Identify which cell holds the provided text, then report its [X, Y] central coordinate. 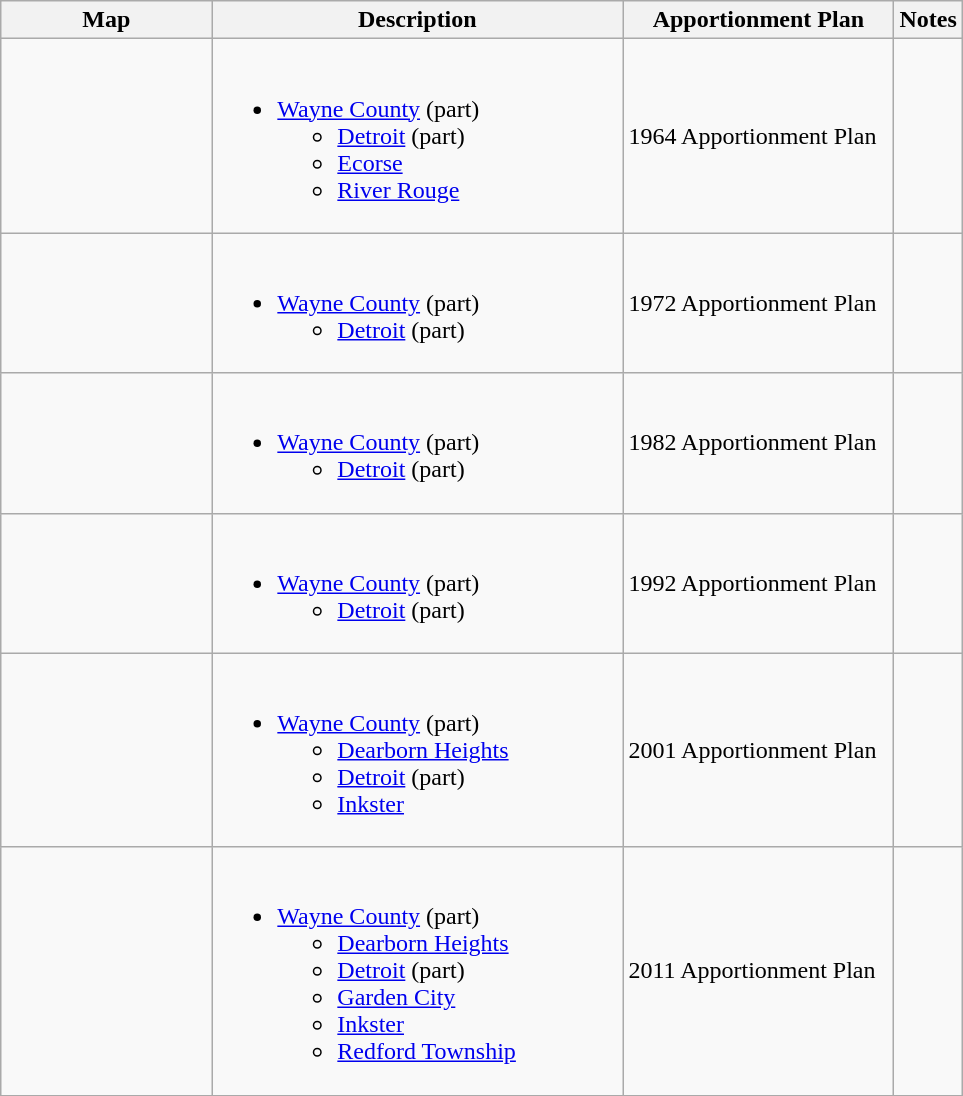
1982 Apportionment Plan [758, 443]
Wayne County (part)Dearborn HeightsDetroit (part)Inkster [418, 750]
Wayne County (part)Dearborn HeightsDetroit (part)Garden CityInksterRedford Township [418, 971]
1964 Apportionment Plan [758, 136]
1992 Apportionment Plan [758, 583]
Notes [928, 20]
2001 Apportionment Plan [758, 750]
2011 Apportionment Plan [758, 971]
1972 Apportionment Plan [758, 303]
Apportionment Plan [758, 20]
Wayne County (part)Detroit (part)EcorseRiver Rouge [418, 136]
Description [418, 20]
Map [106, 20]
